Pinpoint the cell where the given text exists, returning its [x, y] midpoint coordinate. 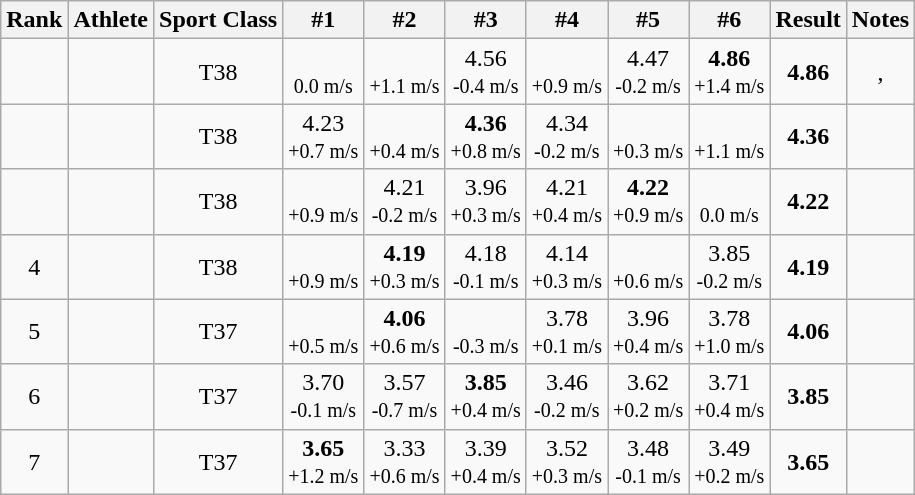
3.78+1.0 m/s [730, 332]
3.57-0.7 m/s [404, 396]
Athlete [111, 20]
4.36+0.8 m/s [486, 136]
4.19 [808, 266]
Result [808, 20]
+0.5 m/s [324, 332]
4.18-0.1 m/s [486, 266]
3.65 [808, 462]
+0.6 m/s [648, 266]
6 [34, 396]
#3 [486, 20]
4.21-0.2 m/s [404, 202]
3.71+0.4 m/s [730, 396]
4.14+0.3 m/s [566, 266]
4.22+0.9 m/s [648, 202]
3.46-0.2 m/s [566, 396]
3.49+0.2 m/s [730, 462]
4.06 [808, 332]
-0.3 m/s [486, 332]
3.96+0.3 m/s [486, 202]
3.78+0.1 m/s [566, 332]
5 [34, 332]
#6 [730, 20]
4.19+0.3 m/s [404, 266]
4.36 [808, 136]
#4 [566, 20]
4.86+1.4 m/s [730, 72]
#2 [404, 20]
3.85+0.4 m/s [486, 396]
#5 [648, 20]
4.56-0.4 m/s [486, 72]
3.65+1.2 m/s [324, 462]
#1 [324, 20]
3.85 [808, 396]
+0.4 m/s [404, 136]
3.96+0.4 m/s [648, 332]
Rank [34, 20]
Notes [880, 20]
4.21+0.4 m/s [566, 202]
, [880, 72]
4.22 [808, 202]
3.70-0.1 m/s [324, 396]
4.47-0.2 m/s [648, 72]
7 [34, 462]
4.34-0.2 m/s [566, 136]
3.39+0.4 m/s [486, 462]
3.85-0.2 m/s [730, 266]
4.86 [808, 72]
4 [34, 266]
3.33+0.6 m/s [404, 462]
Sport Class [218, 20]
4.06+0.6 m/s [404, 332]
4.23+0.7 m/s [324, 136]
3.62+0.2 m/s [648, 396]
3.48-0.1 m/s [648, 462]
3.52+0.3 m/s [566, 462]
+0.3 m/s [648, 136]
